Search for the cell housing the specified text and yield its [X, Y] center coordinate. 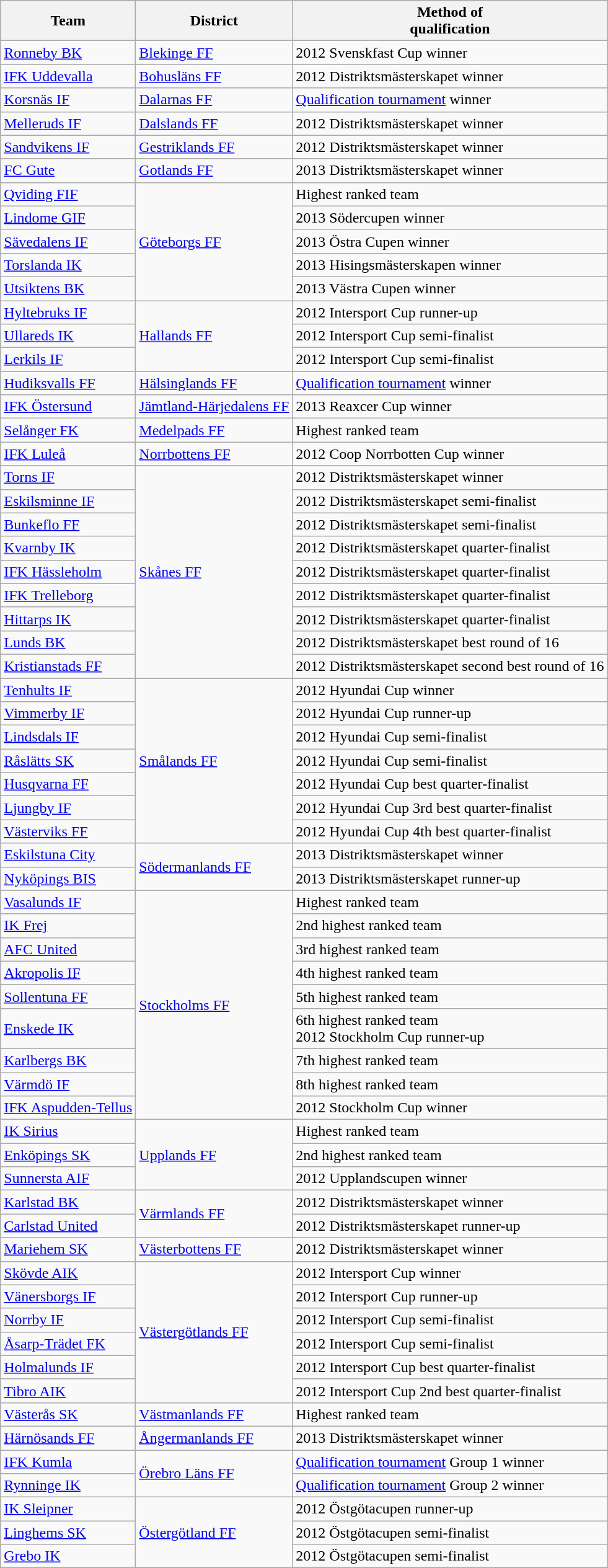
Vasalunds IF [68, 902]
Råslätts SK [68, 761]
Eskilsminne IF [68, 501]
Upplands FF [214, 1155]
Värmlands FF [214, 1214]
Qualification tournament Group 2 winner [450, 1486]
Dalslands FF [214, 123]
Sunnersta AIF [68, 1179]
Rynninge IK [68, 1486]
2013 Västra Cupen winner [450, 288]
Stockholms FF [214, 1005]
2012 Hyundai Cup best quarter-finalist [450, 784]
IK Sirius [68, 1132]
Melleruds IF [68, 123]
Karlbergs BK [68, 1060]
Dalarnas FF [214, 100]
Enskede IK [68, 1028]
2012 Svenskfast Cup winner [450, 53]
2012 Hyundai Cup 3rd best quarter-finalist [450, 808]
Vimmerby IF [68, 714]
4th highest ranked team [450, 973]
Härnösands FF [68, 1438]
FC Gute [68, 171]
Bohusläns FF [214, 76]
2012 Intersport Cup best quarter-finalist [450, 1367]
Method ofqualification [450, 21]
Jämtland-Härjedalens FF [214, 407]
Hittarps IK [68, 619]
Lindsdals IF [68, 737]
3rd highest ranked team [450, 949]
IFK Hässleholm [68, 572]
Linghems SK [68, 1533]
Ullareds IK [68, 336]
Korsnäs IF [68, 100]
Tenhults IF [68, 690]
Bunkeflo FF [68, 525]
Tibro AIK [68, 1391]
Västerbottens FF [214, 1249]
Kvarnby IK [68, 548]
IFK Aspudden-Tellus [68, 1108]
Qualification tournament Group 1 winner [450, 1461]
Gestriklands FF [214, 147]
Torslanda IK [68, 265]
Enköpings SK [68, 1155]
IK Frej [68, 926]
Västmanlands FF [214, 1414]
2013 Östra Cupen winner [450, 241]
AFC United [68, 949]
Skånes FF [214, 572]
Qviding FIF [68, 194]
Södermanlands FF [214, 867]
2012 Intersport Cup 2nd best quarter-finalist [450, 1391]
IFK Kumla [68, 1461]
2013 Distriktsmästerskapet runner-up [450, 879]
Västergötlands FF [214, 1332]
Lunds BK [68, 642]
Utsiktens BK [68, 288]
2012 Upplandscupen winner [450, 1179]
7th highest ranked team [450, 1060]
District [214, 21]
5th highest ranked team [450, 996]
Skövde AIK [68, 1273]
Holmalunds IF [68, 1367]
Västerviks FF [68, 831]
IFK Luleå [68, 454]
2013 Södercupen winner [450, 218]
2012 Intersport Cup winner [450, 1273]
Östergötland FF [214, 1533]
Norrby IF [68, 1320]
Grebo IK [68, 1556]
Carlstad United [68, 1226]
Kristianstads FF [68, 666]
Sollentuna FF [68, 996]
Torns IF [68, 477]
Örebro Läns FF [214, 1473]
8th highest ranked team [450, 1084]
2012 Hyundai Cup 4th best quarter-finalist [450, 831]
Akropolis IF [68, 973]
2012 Hyundai Cup runner-up [450, 714]
Ljungby IF [68, 808]
2012 Distriktsmästerskapet best round of 16 [450, 642]
2012 Hyundai Cup winner [450, 690]
2012 Distriktsmästerskapet second best round of 16 [450, 666]
Västerås SK [68, 1414]
Smålands FF [214, 761]
2012 Coop Norrbotten Cup winner [450, 454]
Vänersborgs IF [68, 1296]
Karlstad BK [68, 1202]
Hälsinglands FF [214, 383]
Mariehem SK [68, 1249]
2013 Reaxcer Cup winner [450, 407]
Selånger FK [68, 430]
2012 Östgötacupen runner-up [450, 1509]
Norrbottens FF [214, 454]
Blekinge FF [214, 53]
Värmdö IF [68, 1084]
Ronneby BK [68, 53]
Husqvarna FF [68, 784]
2013 Hisingsmästerskapen winner [450, 265]
Hallands FF [214, 335]
Sävedalens IF [68, 241]
Hyltebruks IF [68, 312]
Nyköpings BIS [68, 879]
IFK Uddevalla [68, 76]
Åsarp-Trädet FK [68, 1344]
Hudiksvalls FF [68, 383]
Medelpads FF [214, 430]
Eskilstuna City [68, 855]
Team [68, 21]
Ångermanlands FF [214, 1438]
2012 Distriktsmästerskapet runner-up [450, 1226]
2012 Stockholm Cup winner [450, 1108]
Lindome GIF [68, 218]
6th highest ranked team2012 Stockholm Cup runner-up [450, 1028]
IFK Östersund [68, 407]
Sandvikens IF [68, 147]
Gotlands FF [214, 171]
Göteborgs FF [214, 241]
IK Sleipner [68, 1509]
Lerkils IF [68, 360]
IFK Trelleborg [68, 595]
